Locate the cell with the specified text and output its (X, Y) center coordinate. 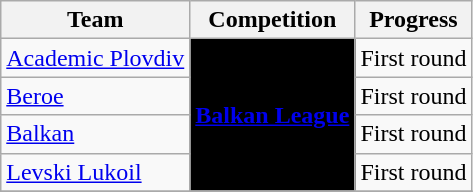
Academic Plovdiv (96, 58)
Competition (272, 20)
Balkan League (272, 115)
Balkan (96, 134)
Beroe (96, 96)
Levski Lukoil (96, 172)
Progress (414, 20)
Team (96, 20)
